For the text-containing cell, return its midpoint in (X, Y) coordinate format. 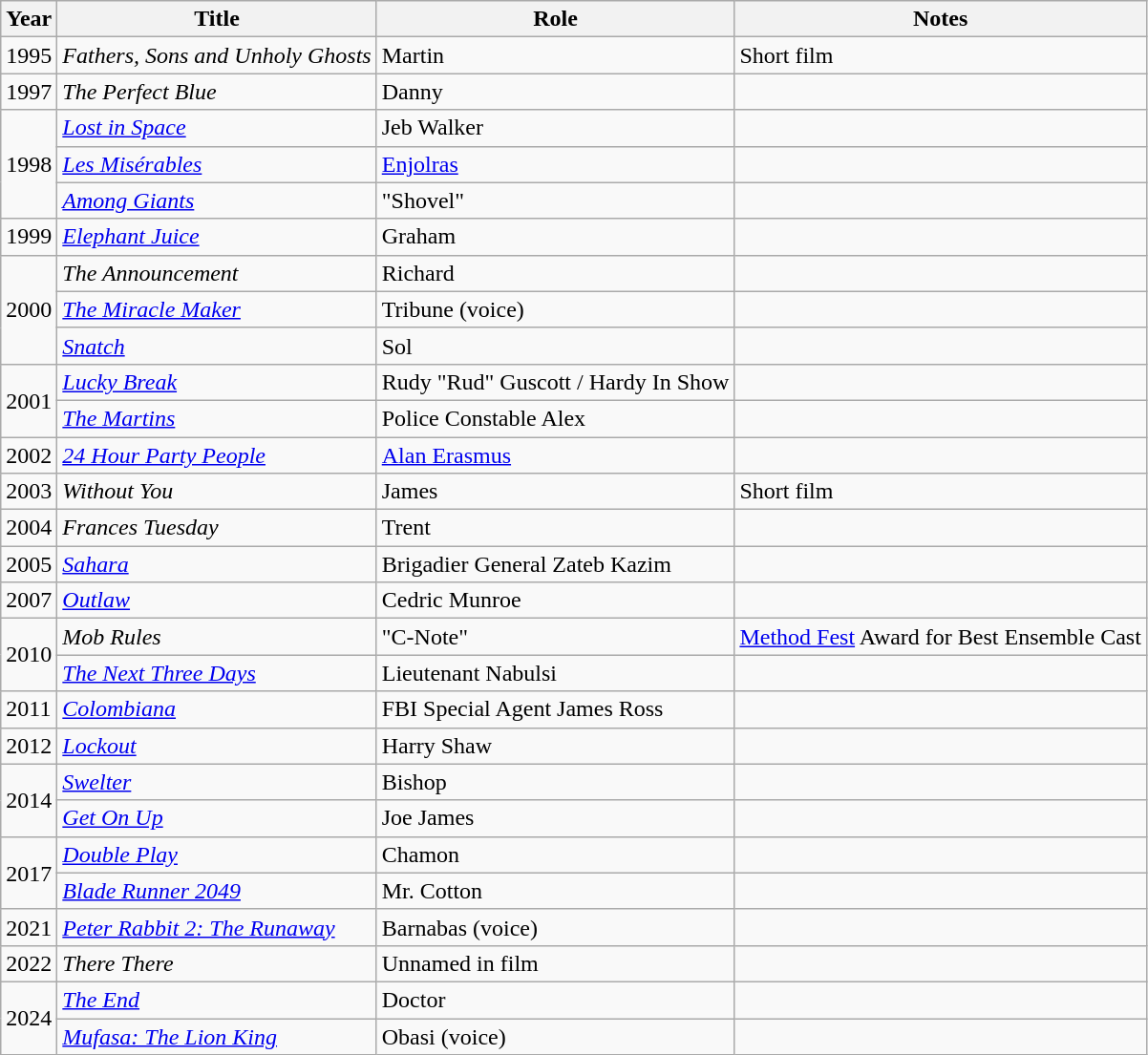
Lieutenant Nabulsi (556, 673)
FBI Special Agent James Ross (556, 709)
Lost in Space (217, 128)
Mufasa: The Lion King (217, 1036)
Martin (556, 55)
1995 (29, 55)
2002 (29, 455)
The Martins (217, 418)
Lucky Break (217, 382)
Sahara (217, 564)
Year (29, 19)
Colombiana (217, 709)
Sol (556, 346)
2017 (29, 873)
Mr. Cotton (556, 891)
2010 (29, 655)
The Next Three Days (217, 673)
Harry Shaw (556, 746)
2005 (29, 564)
Unnamed in film (556, 963)
Method Fest Award for Best Ensemble Cast (940, 637)
24 Hour Party People (217, 455)
James (556, 492)
Danny (556, 92)
Bishop (556, 782)
"Shovel" (556, 200)
2014 (29, 800)
2000 (29, 309)
Les Misérables (217, 164)
Barnabas (voice) (556, 927)
The End (217, 1000)
Swelter (217, 782)
2001 (29, 400)
Snatch (217, 346)
Outlaw (217, 601)
2022 (29, 963)
Double Play (217, 855)
Obasi (voice) (556, 1036)
There There (217, 963)
2024 (29, 1018)
Police Constable Alex (556, 418)
Cedric Munroe (556, 601)
Without You (217, 492)
Richard (556, 273)
Brigadier General Zateb Kazim (556, 564)
Graham (556, 237)
2003 (29, 492)
Joe James (556, 818)
Elephant Juice (217, 237)
Get On Up (217, 818)
2007 (29, 601)
"C-Note" (556, 637)
The Miracle Maker (217, 309)
Among Giants (217, 200)
2011 (29, 709)
Mob Rules (217, 637)
2004 (29, 528)
Chamon (556, 855)
Trent (556, 528)
Title (217, 19)
Jeb Walker (556, 128)
Notes (940, 19)
The Announcement (217, 273)
Tribune (voice) (556, 309)
Blade Runner 2049 (217, 891)
Frances Tuesday (217, 528)
1998 (29, 164)
Alan Erasmus (556, 455)
1999 (29, 237)
Peter Rabbit 2: The Runaway (217, 927)
Fathers, Sons and Unholy Ghosts (217, 55)
Role (556, 19)
Enjolras (556, 164)
2021 (29, 927)
2012 (29, 746)
Doctor (556, 1000)
Rudy "Rud" Guscott / Hardy In Show (556, 382)
The Perfect Blue (217, 92)
1997 (29, 92)
Lockout (217, 746)
